Search for the cell housing the specified text and yield its (x, y) center coordinate. 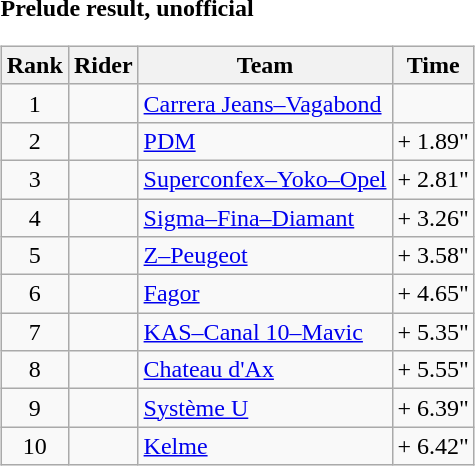
10 (34, 446)
Carrera Jeans–Vagabond (265, 103)
+ 5.55" (433, 370)
+ 1.89" (433, 141)
1 (34, 103)
+ 6.39" (433, 408)
3 (34, 179)
9 (34, 408)
Team (265, 65)
Time (433, 65)
+ 6.42" (433, 446)
KAS–Canal 10–Mavic (265, 332)
+ 5.35" (433, 332)
Rank (34, 65)
+ 4.65" (433, 294)
+ 2.81" (433, 179)
Sigma–Fina–Diamant (265, 217)
7 (34, 332)
8 (34, 370)
Superconfex–Yoko–Opel (265, 179)
Z–Peugeot (265, 256)
Fagor (265, 294)
5 (34, 256)
Chateau d'Ax (265, 370)
2 (34, 141)
PDM (265, 141)
Kelme (265, 446)
+ 3.26" (433, 217)
+ 3.58" (433, 256)
4 (34, 217)
Rider (103, 65)
6 (34, 294)
Système U (265, 408)
